Detect which cell encompasses the target text, then output its (x, y) center coordinate. 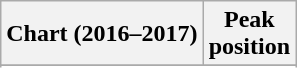
Peak position (249, 34)
Chart (2016–2017) (102, 34)
